Pinpoint the cell where the given text exists, returning its (X, Y) midpoint coordinate. 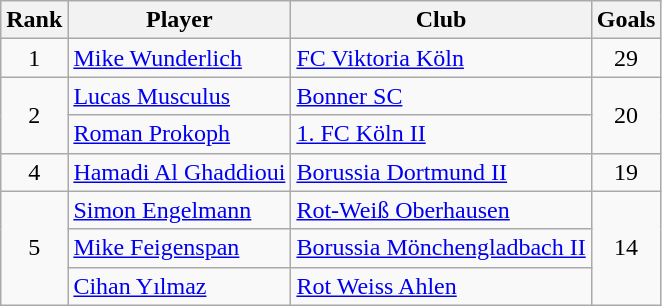
Rot Weiss Ahlen (441, 286)
4 (34, 172)
20 (626, 115)
Roman Prokoph (180, 134)
FC Viktoria Köln (441, 58)
1. FC Köln II (441, 134)
5 (34, 248)
Mike Feigenspan (180, 248)
14 (626, 248)
19 (626, 172)
Hamadi Al Ghaddioui (180, 172)
Lucas Musculus (180, 96)
Borussia Mönchengladbach II (441, 248)
Borussia Dortmund II (441, 172)
Rank (34, 20)
Club (441, 20)
Goals (626, 20)
Rot-Weiß Oberhausen (441, 210)
Cihan Yılmaz (180, 286)
Simon Engelmann (180, 210)
29 (626, 58)
Mike Wunderlich (180, 58)
2 (34, 115)
1 (34, 58)
Player (180, 20)
Bonner SC (441, 96)
